Provide the [x, y] coordinate of the cell's center where the given text is located.  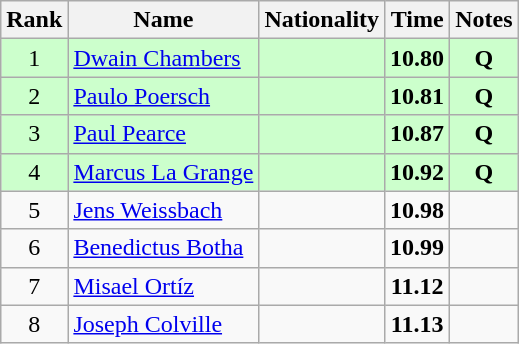
7 [34, 286]
2 [34, 96]
5 [34, 210]
Dwain Chambers [164, 58]
Rank [34, 20]
10.87 [418, 134]
Misael Ortíz [164, 286]
Paulo Poersch [164, 96]
Benedictus Botha [164, 248]
1 [34, 58]
10.98 [418, 210]
10.92 [418, 172]
10.80 [418, 58]
Time [418, 20]
11.13 [418, 324]
11.12 [418, 286]
10.81 [418, 96]
Paul Pearce [164, 134]
Marcus La Grange [164, 172]
6 [34, 248]
Jens Weissbach [164, 210]
Notes [484, 20]
4 [34, 172]
Joseph Colville [164, 324]
8 [34, 324]
3 [34, 134]
Nationality [322, 20]
Name [164, 20]
10.99 [418, 248]
